Output the [X, Y] coordinate of the center of the cell containing the given text.  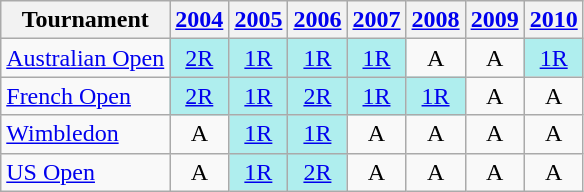
2009 [494, 20]
2005 [258, 20]
French Open [86, 96]
Tournament [86, 20]
2006 [318, 20]
Wimbledon [86, 134]
US Open [86, 172]
2004 [200, 20]
2007 [376, 20]
Australian Open [86, 58]
2008 [436, 20]
2010 [554, 20]
